Determine the [X, Y] coordinate at the center of the cell enclosing the given text.  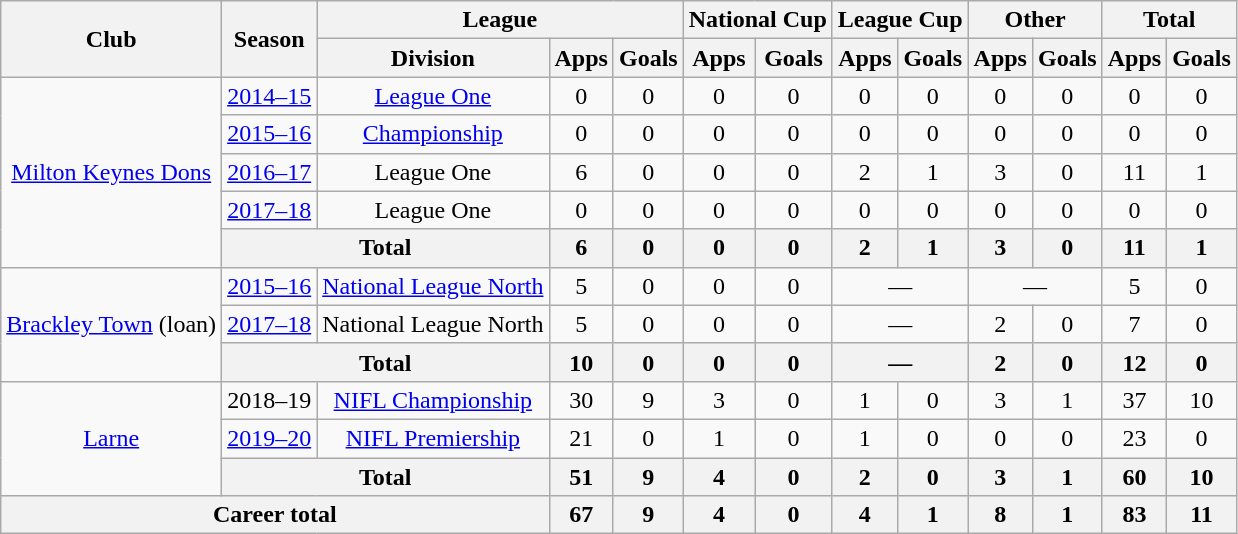
NIFL Championship [433, 400]
NIFL Premiership [433, 438]
League Cup [900, 20]
8 [1000, 515]
21 [581, 438]
Larne [112, 438]
National Cup [758, 20]
Club [112, 39]
51 [581, 477]
12 [1134, 362]
23 [1134, 438]
67 [581, 515]
2018–19 [270, 400]
2014–15 [270, 96]
Season [270, 39]
League [500, 20]
Division [433, 58]
Milton Keynes Dons [112, 172]
7 [1134, 324]
2019–20 [270, 438]
2016–17 [270, 172]
Other [1035, 20]
37 [1134, 400]
83 [1134, 515]
60 [1134, 477]
Championship [433, 134]
Brackley Town (loan) [112, 324]
Career total [275, 515]
30 [581, 400]
